Scan for the cell matching the given text and deliver its (X, Y) coordinate at center. 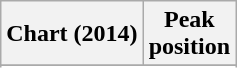
Chart (2014) (72, 34)
Peakposition (189, 34)
